Extract the (X, Y) coordinate from the center of the cell holding the provided text.  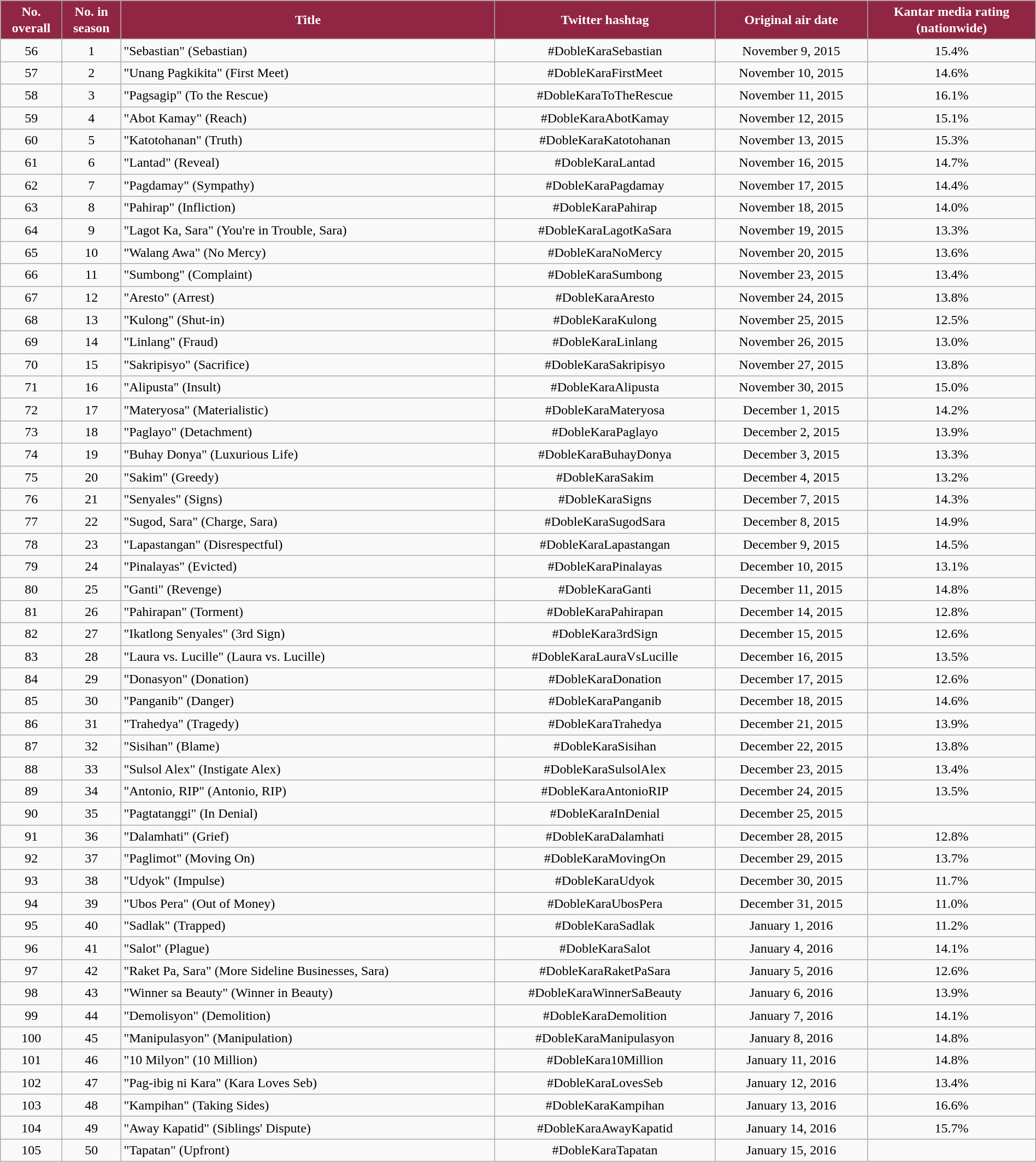
13.7% (952, 858)
"Senyales" (Signs) (308, 500)
#DobleKaraAntonioRIP (605, 791)
41 (92, 948)
32 (92, 747)
#DobleKaraUdyok (605, 881)
"Donasyon" (Donation) (308, 679)
#DobleKaraSulsolAlex (605, 768)
December 4, 2015 (791, 477)
5 (92, 140)
"Kulong" (Shut-in) (308, 320)
15.7% (952, 1128)
#DobleKaraKulong (605, 320)
76 (32, 500)
28 (92, 656)
#DobleKaraManipulasyon (605, 1038)
January 14, 2016 (791, 1128)
"Sakripisyo" (Sacrifice) (308, 365)
December 29, 2015 (791, 858)
#DobleKaraSigns (605, 500)
"10 Milyon" (10 Million) (308, 1060)
92 (32, 858)
November 9, 2015 (791, 50)
57 (32, 73)
83 (32, 656)
#DobleKaraFirstMeet (605, 73)
#DobleKaraDemolition (605, 1016)
43 (92, 993)
"Pahirap" (Infliction) (308, 208)
"Ubos Pera" (Out of Money) (308, 903)
"Aresto" (Arrest) (308, 297)
14.4% (952, 185)
December 25, 2015 (791, 813)
#DobleKaraDonation (605, 679)
66 (32, 274)
#DobleKaraLantad (605, 163)
62 (32, 185)
"Pagdamay" (Sympathy) (308, 185)
18 (92, 432)
No. overall (32, 20)
37 (92, 858)
94 (32, 903)
"Pagtatanggi" (In Denial) (308, 813)
45 (92, 1038)
November 18, 2015 (791, 208)
10 (92, 253)
7 (92, 185)
13.0% (952, 342)
15.3% (952, 140)
"Winner sa Beauty" (Winner in Beauty) (308, 993)
82 (32, 634)
#DobleKaraGanti (605, 589)
January 4, 2016 (791, 948)
#DobleKaraLauraVsLucille (605, 656)
13.2% (952, 477)
36 (92, 836)
74 (32, 455)
81 (32, 611)
#DobleKaraSakim (605, 477)
78 (32, 544)
December 10, 2015 (791, 566)
January 6, 2016 (791, 993)
31 (92, 724)
13 (92, 320)
71 (32, 387)
#DobleKaraLagotKaSara (605, 230)
November 26, 2015 (791, 342)
#DobleKaraKampihan (605, 1105)
December 9, 2015 (791, 544)
#DobleKaraSakripisyo (605, 365)
97 (32, 971)
15.4% (952, 50)
December 23, 2015 (791, 768)
39 (92, 903)
24 (92, 566)
79 (32, 566)
15.0% (952, 387)
"Sadlak" (Trapped) (308, 926)
January 13, 2016 (791, 1105)
19 (92, 455)
"Ikatlong Senyales" (3rd Sign) (308, 634)
"Trahedya" (Tragedy) (308, 724)
#DobleKaraBuhayDonya (605, 455)
"Away Kapatid" (Siblings' Dispute) (308, 1128)
14.3% (952, 500)
15 (92, 365)
17 (92, 410)
29 (92, 679)
30 (92, 702)
103 (32, 1105)
"Demolisyon" (Demolition) (308, 1016)
105 (32, 1150)
"Udyok" (Impulse) (308, 881)
14.9% (952, 521)
#DobleKara10Million (605, 1060)
63 (32, 208)
December 15, 2015 (791, 634)
96 (32, 948)
"Lantad" (Reveal) (308, 163)
40 (92, 926)
11.7% (952, 881)
"Manipulasyon" (Manipulation) (308, 1038)
November 16, 2015 (791, 163)
"Sugod, Sara" (Charge, Sara) (308, 521)
13.6% (952, 253)
January 12, 2016 (791, 1083)
December 3, 2015 (791, 455)
January 11, 2016 (791, 1060)
December 28, 2015 (791, 836)
"Laura vs. Lucille" (Laura vs. Lucille) (308, 656)
December 18, 2015 (791, 702)
#DobleKaraSumbong (605, 274)
56 (32, 50)
November 10, 2015 (791, 73)
38 (92, 881)
47 (92, 1083)
#DobleKara3rdSign (605, 634)
December 22, 2015 (791, 747)
21 (92, 500)
Original air date (791, 20)
4 (92, 118)
49 (92, 1128)
"Alipusta" (Insult) (308, 387)
"Lapastangan" (Disrespectful) (308, 544)
#DobleKaraRaketPaSara (605, 971)
November 12, 2015 (791, 118)
77 (32, 521)
#DobleKaraDalamhati (605, 836)
95 (32, 926)
46 (92, 1060)
58 (32, 95)
December 16, 2015 (791, 656)
January 15, 2016 (791, 1150)
January 1, 2016 (791, 926)
"Paglayo" (Detachment) (308, 432)
"Walang Awa" (No Mercy) (308, 253)
December 30, 2015 (791, 881)
#DobleKaraLovesSeb (605, 1083)
"Raket Pa, Sara" (More Sideline Businesses, Sara) (308, 971)
#DobleKaraKatotohanan (605, 140)
"Sisihan" (Blame) (308, 747)
14 (92, 342)
#DobleKaraInDenial (605, 813)
#DobleKaraTrahedya (605, 724)
"Ganti" (Revenge) (308, 589)
December 31, 2015 (791, 903)
12.5% (952, 320)
16.6% (952, 1105)
December 11, 2015 (791, 589)
#DobleKaraSadlak (605, 926)
"Antonio, RIP" (Antonio, RIP) (308, 791)
"Linlang" (Fraud) (308, 342)
11.0% (952, 903)
90 (32, 813)
#DobleKaraLinlang (605, 342)
1 (92, 50)
91 (32, 836)
14.2% (952, 410)
November 17, 2015 (791, 185)
70 (32, 365)
102 (32, 1083)
101 (32, 1060)
2 (92, 73)
"Abot Kamay" (Reach) (308, 118)
"Lagot Ka, Sara" (You're in Trouble, Sara) (308, 230)
"Katotohanan" (Truth) (308, 140)
"Kampihan" (Taking Sides) (308, 1105)
#DobleKaraAresto (605, 297)
73 (32, 432)
98 (32, 993)
January 5, 2016 (791, 971)
67 (32, 297)
December 8, 2015 (791, 521)
88 (32, 768)
34 (92, 791)
61 (32, 163)
#DobleKaraToTheRescue (605, 95)
14.0% (952, 208)
68 (32, 320)
"Unang Pagkikita" (First Meet) (308, 73)
15.1% (952, 118)
#DobleKaraUbosPera (605, 903)
9 (92, 230)
33 (92, 768)
11 (92, 274)
42 (92, 971)
#DobleKaraAwayKapatid (605, 1128)
"Paglimot" (Moving On) (308, 858)
#DobleKaraSalot (605, 948)
16 (92, 387)
December 14, 2015 (791, 611)
60 (32, 140)
November 25, 2015 (791, 320)
69 (32, 342)
#DobleKaraWinnerSaBeauty (605, 993)
No. in season (92, 20)
#DobleKaraSebastian (605, 50)
3 (92, 95)
35 (92, 813)
"Dalamhati" (Grief) (308, 836)
#DobleKaraTapatan (605, 1150)
"Buhay Donya" (Luxurious Life) (308, 455)
#DobleKaraPinalayas (605, 566)
85 (32, 702)
14.7% (952, 163)
44 (92, 1016)
48 (92, 1105)
"Pinalayas" (Evicted) (308, 566)
December 17, 2015 (791, 679)
11.2% (952, 926)
87 (32, 747)
#DobleKaraAbotKamay (605, 118)
13.1% (952, 566)
#DobleKaraPagdamay (605, 185)
#DobleKaraAlipusta (605, 387)
86 (32, 724)
84 (32, 679)
104 (32, 1128)
November 11, 2015 (791, 95)
#DobleKaraLapastangan (605, 544)
80 (32, 589)
75 (32, 477)
#DobleKaraNoMercy (605, 253)
22 (92, 521)
#DobleKaraMovingOn (605, 858)
26 (92, 611)
#DobleKaraSugodSara (605, 521)
"Sulsol Alex" (Instigate Alex) (308, 768)
November 19, 2015 (791, 230)
November 30, 2015 (791, 387)
November 23, 2015 (791, 274)
"Tapatan" (Upfront) (308, 1150)
8 (92, 208)
November 24, 2015 (791, 297)
27 (92, 634)
6 (92, 163)
#DobleKaraSisihan (605, 747)
64 (32, 230)
Kantar media rating (nationwide) (952, 20)
"Sumbong" (Complaint) (308, 274)
"Pag-ibig ni Kara" (Kara Loves Seb) (308, 1083)
72 (32, 410)
"Salot" (Plague) (308, 948)
20 (92, 477)
89 (32, 791)
#DobleKaraPaglayo (605, 432)
25 (92, 589)
#DobleKaraPahirapan (605, 611)
#DobleKaraPahirap (605, 208)
100 (32, 1038)
#DobleKaraMateryosa (605, 410)
16.1% (952, 95)
December 24, 2015 (791, 791)
December 21, 2015 (791, 724)
"Panganib" (Danger) (308, 702)
"Pahirapan" (Torment) (308, 611)
November 13, 2015 (791, 140)
99 (32, 1016)
Title (308, 20)
January 8, 2016 (791, 1038)
50 (92, 1150)
23 (92, 544)
93 (32, 881)
December 1, 2015 (791, 410)
12 (92, 297)
Twitter hashtag (605, 20)
December 7, 2015 (791, 500)
November 20, 2015 (791, 253)
November 27, 2015 (791, 365)
65 (32, 253)
December 2, 2015 (791, 432)
"Materyosa" (Materialistic) (308, 410)
#DobleKaraPanganib (605, 702)
"Sakim" (Greedy) (308, 477)
"Sebastian" (Sebastian) (308, 50)
59 (32, 118)
"Pagsagip" (To the Rescue) (308, 95)
14.5% (952, 544)
January 7, 2016 (791, 1016)
